Detect which cell encompasses the target text, then output its [X, Y] center coordinate. 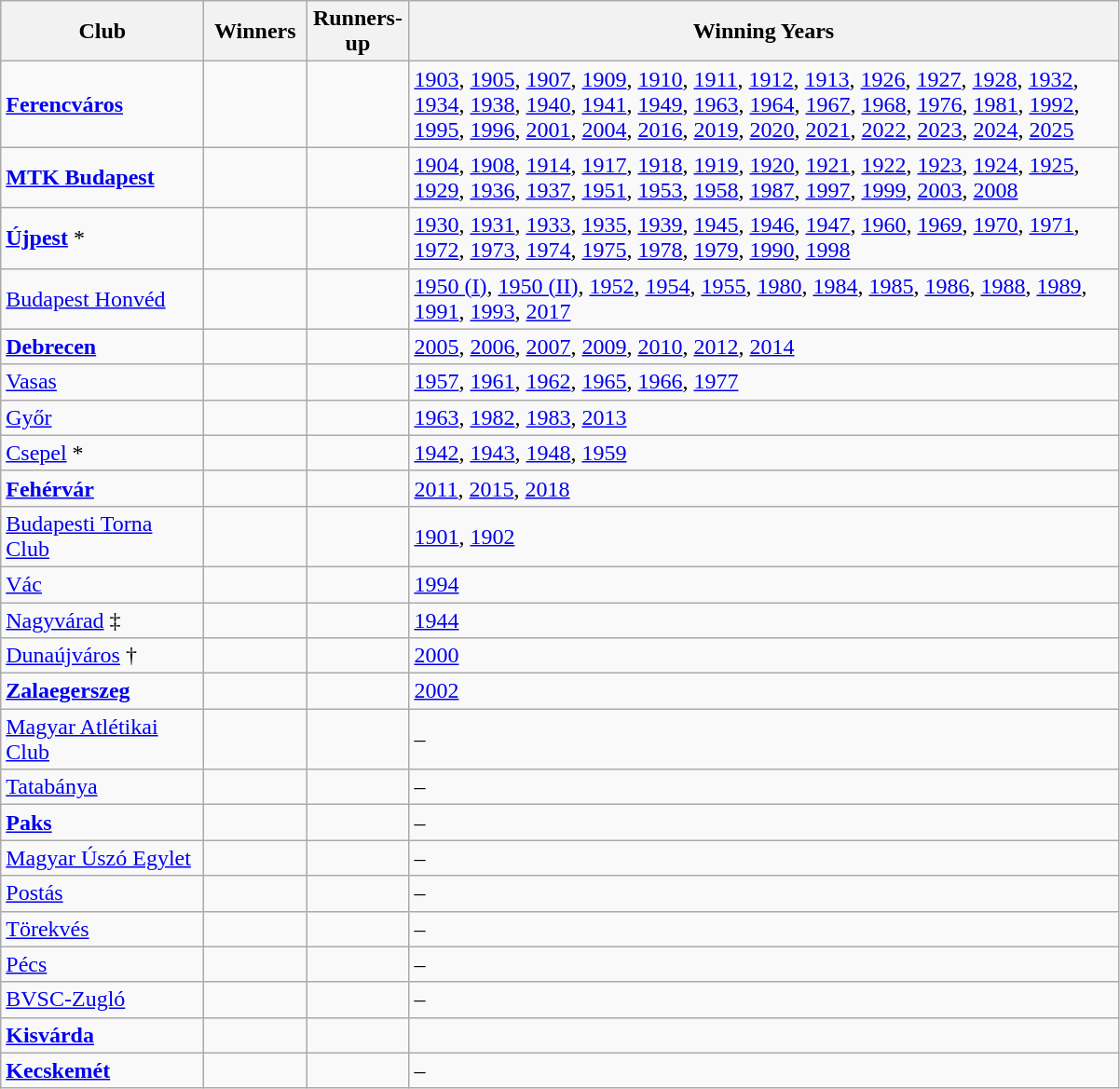
Kecskemét [102, 1070]
Runners-up [358, 32]
Paks [102, 823]
BVSC-Zugló [102, 1000]
Club [102, 32]
2005, 2006, 2007, 2009, 2010, 2012, 2014 [764, 347]
Budapest Honvéd [102, 298]
2000 [764, 656]
MTK Budapest [102, 177]
1942, 1943, 1948, 1959 [764, 453]
Fehérvár [102, 488]
1950 (I), 1950 (II), 1952, 1954, 1955, 1980, 1984, 1985, 1986, 1988, 1989, 1991, 1993, 2017 [764, 298]
1901, 1902 [764, 537]
Ferencváros [102, 104]
Újpest * [102, 238]
Magyar Atlétikai Club [102, 740]
Debrecen [102, 347]
1944 [764, 619]
Dunaújváros † [102, 656]
2002 [764, 691]
Budapesti Torna Club [102, 537]
2011, 2015, 2018 [764, 488]
1957, 1961, 1962, 1965, 1966, 1977 [764, 382]
Kisvárda [102, 1035]
Zalaegerszeg [102, 691]
Vác [102, 584]
Csepel * [102, 453]
1963, 1982, 1983, 2013 [764, 417]
1904, 1908, 1914, 1917, 1918, 1919, 1920, 1921, 1922, 1923, 1924, 1925, 1929, 1936, 1937, 1951, 1953, 1958, 1987, 1997, 1999, 2003, 2008 [764, 177]
Vasas [102, 382]
1930, 1931, 1933, 1935, 1939, 1945, 1946, 1947, 1960, 1969, 1970, 1971, 1972, 1973, 1974, 1975, 1978, 1979, 1990, 1998 [764, 238]
Pécs [102, 964]
Törekvés [102, 929]
Tatabánya [102, 787]
Nagyvárad ‡ [102, 619]
Winners [255, 32]
1994 [764, 584]
Winning Years [764, 32]
Győr [102, 417]
Postás [102, 893]
Magyar Úszó Egylet [102, 858]
